Locate the cell with the specified text and output its [X, Y] center coordinate. 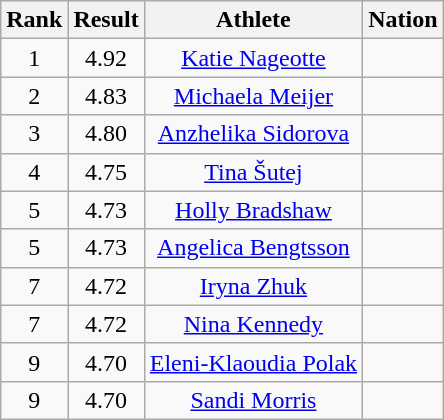
Rank [34, 20]
4.80 [106, 134]
1 [34, 58]
4 [34, 172]
4.83 [106, 96]
Holly Bradshaw [253, 210]
Anzhelika Sidorova [253, 134]
Nina Kennedy [253, 324]
4.75 [106, 172]
Sandi Morris [253, 400]
Angelica Bengtsson [253, 248]
Nation [403, 20]
Iryna Zhuk [253, 286]
4.92 [106, 58]
3 [34, 134]
Eleni-Klaoudia Polak [253, 362]
Michaela Meijer [253, 96]
Katie Nageotte [253, 58]
Tina Šutej [253, 172]
Result [106, 20]
Athlete [253, 20]
2 [34, 96]
